Extract the (X, Y) coordinate from the center of the cell holding the provided text.  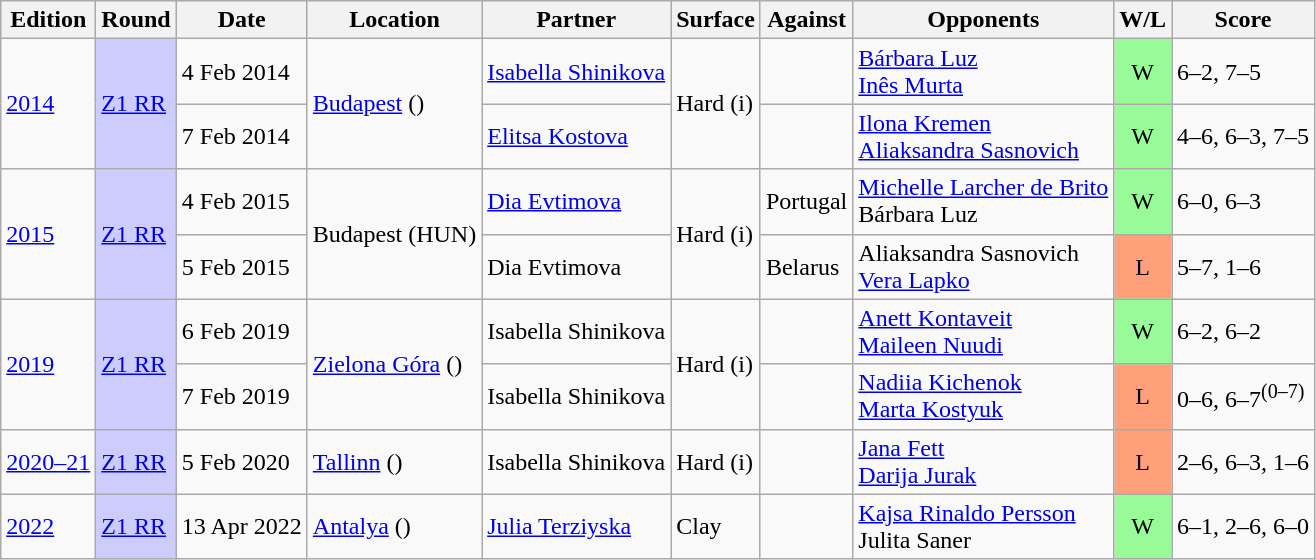
2019 (48, 364)
5 Feb 2020 (242, 462)
2–6, 6–3, 1–6 (1244, 462)
Aliaksandra Sasnovich Vera Lapko (984, 266)
Location (394, 20)
2020–21 (48, 462)
7 Feb 2014 (242, 136)
Elitsa Kostova (576, 136)
5 Feb 2015 (242, 266)
4 Feb 2015 (242, 202)
Edition (48, 20)
Clay (716, 526)
Budapest () (394, 104)
6 Feb 2019 (242, 332)
2015 (48, 234)
Opponents (984, 20)
Score (1244, 20)
Anett Kontaveit Maileen Nuudi (984, 332)
Against (806, 20)
2014 (48, 104)
Zielona Góra () (394, 364)
6–1, 2–6, 6–0 (1244, 526)
Ilona Kremen Aliaksandra Sasnovich (984, 136)
4 Feb 2014 (242, 72)
Tallinn () (394, 462)
Date (242, 20)
Partner (576, 20)
Round (136, 20)
Kajsa Rinaldo Persson Julita Saner (984, 526)
Bárbara Luz Inês Murta (984, 72)
Budapest (HUN) (394, 234)
Belarus (806, 266)
2022 (48, 526)
Antalya () (394, 526)
6–2, 7–5 (1244, 72)
7 Feb 2019 (242, 396)
Jana Fett Darija Jurak (984, 462)
5–7, 1–6 (1244, 266)
Surface (716, 20)
Julia Terziyska (576, 526)
6–2, 6–2 (1244, 332)
Portugal (806, 202)
13 Apr 2022 (242, 526)
W/L (1143, 20)
6–0, 6–3 (1244, 202)
4–6, 6–3, 7–5 (1244, 136)
Michelle Larcher de Brito Bárbara Luz (984, 202)
0–6, 6–7(0–7) (1244, 396)
Nadiia Kichenok Marta Kostyuk (984, 396)
